Pinpoint the cell where the given text exists, returning its [X, Y] midpoint coordinate. 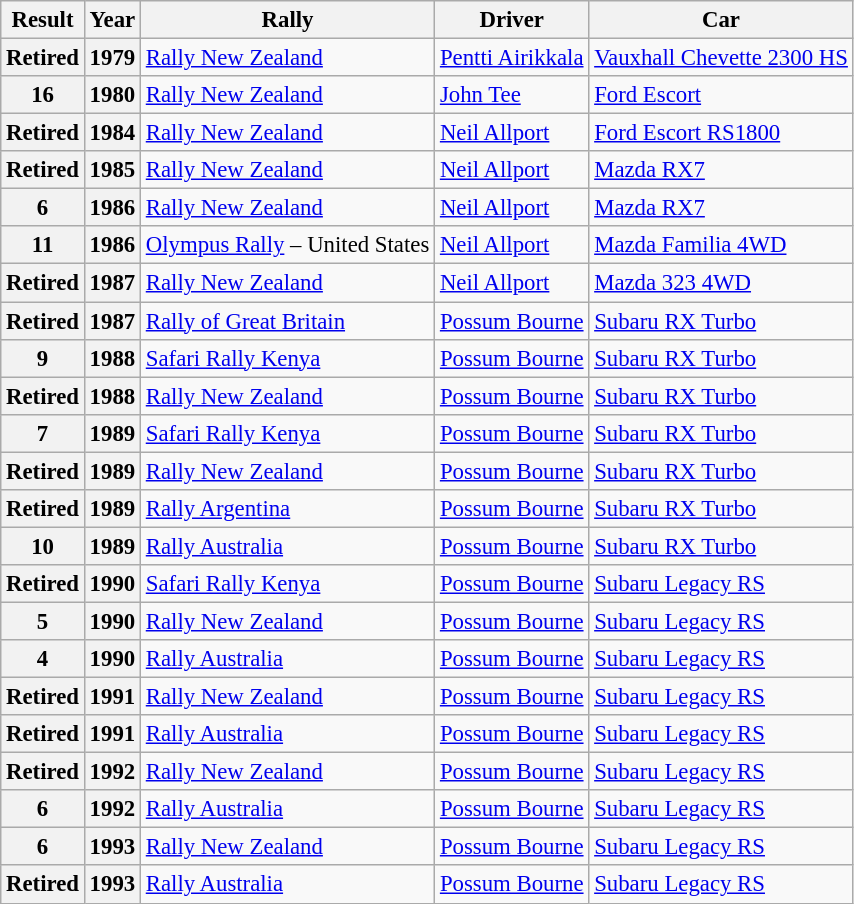
Mazda 323 4WD [721, 283]
Mazda Familia 4WD [721, 245]
1980 [112, 95]
Driver [512, 20]
10 [43, 546]
Rally [287, 20]
7 [43, 433]
Rally of Great Britain [287, 321]
Vauxhall Chevette 2300 HS [721, 58]
Ford Escort [721, 95]
Olympus Rally – United States [287, 245]
11 [43, 245]
5 [43, 621]
Car [721, 20]
16 [43, 95]
1979 [112, 58]
Year [112, 20]
John Tee [512, 95]
Pentti Airikkala [512, 58]
9 [43, 358]
1984 [112, 133]
Rally Argentina [287, 509]
Ford Escort RS1800 [721, 133]
1985 [112, 170]
4 [43, 659]
Result [43, 20]
